Detect which cell encompasses the target text, then output its (X, Y) center coordinate. 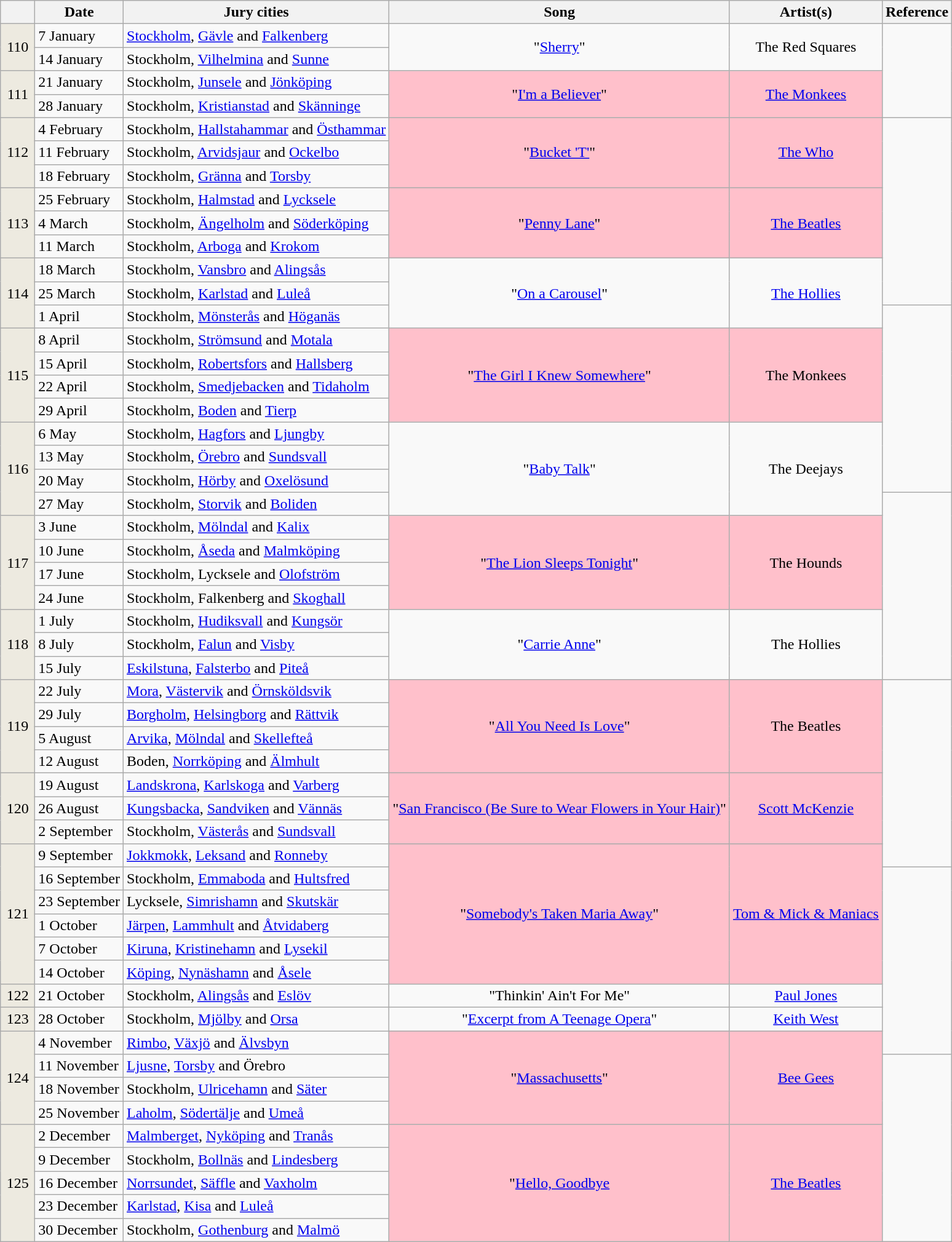
121 (18, 914)
29 April (79, 410)
Jokkmokk, Leksand and Ronneby (256, 855)
Stockholm, Örebro and Sundsvall (256, 457)
Stockholm, Smedjebacken and Tidaholm (256, 387)
124 (18, 1078)
Stockholm, Ängelholm and Söderköping (256, 223)
18 March (79, 269)
"Sherry" (560, 47)
2 December (79, 1136)
120 (18, 808)
9 September (79, 855)
Boden, Norrköping and Älmhult (256, 762)
Köping, Nynäshamn and Åsele (256, 972)
14 October (79, 972)
25 March (79, 293)
"Somebody's Taken Maria Away" (560, 914)
The Deejays (806, 469)
Malmberget, Nyköping and Tranås (256, 1136)
28 October (79, 1019)
Stockholm, Arvidsjaur and Ockelbo (256, 153)
Stockholm, Mönsterås and Höganäs (256, 317)
"Massachusetts" (560, 1078)
Borgholm, Helsingborg and Rättvik (256, 715)
11 November (79, 1066)
Stockholm, Hörby and Oxelösund (256, 480)
116 (18, 469)
15 April (79, 364)
Stockholm, Boden and Tierp (256, 410)
Scott McKenzie (806, 808)
Laholm, Södertälje and Umeå (256, 1113)
23 September (79, 902)
Stockholm, Gothenburg and Malmö (256, 1230)
"The Girl I Knew Somewhere" (560, 375)
9 December (79, 1160)
30 December (79, 1230)
7 January (79, 36)
125 (18, 1183)
Eskilstuna, Falsterbo and Piteå (256, 667)
Stockholm, Junsele and Jönköping (256, 82)
1 October (79, 925)
Karlstad, Kisa and Luleå (256, 1206)
"Baby Talk" (560, 469)
21 October (79, 995)
117 (18, 562)
Stockholm, Hudiksvall and Kungsör (256, 621)
"All You Need Is Love" (560, 726)
122 (18, 995)
Stockholm, Emmaboda and Hultsfred (256, 878)
8 July (79, 644)
2 September (79, 832)
18 February (79, 176)
Tom & Mick & Maniacs (806, 914)
Norrsundet, Säffle and Vaxholm (256, 1183)
Artist(s) (806, 12)
26 August (79, 808)
18 November (79, 1089)
Paul Jones (806, 995)
"Thinkin' Ain't For Me" (560, 995)
22 April (79, 387)
12 August (79, 762)
Mora, Västervik and Örnsköldsvik (256, 691)
16 September (79, 878)
10 June (79, 551)
Järpen, Lammhult and Åtvidaberg (256, 925)
"The Lion Sleeps Tonight" (560, 562)
114 (18, 293)
Stockholm, Alingsås and Eslöv (256, 995)
"Excerpt from A Teenage Opera" (560, 1019)
Jury cities (256, 12)
Stockholm, Arboga and Krokom (256, 246)
Stockholm, Hallstahammar and Östhammar (256, 129)
110 (18, 47)
Kiruna, Kristinehamn and Lysekil (256, 949)
Reference (916, 12)
118 (18, 644)
Stockholm, Falun and Visby (256, 644)
20 May (79, 480)
The Hounds (806, 562)
5 August (79, 738)
11 February (79, 153)
22 July (79, 691)
Stockholm, Ulricehamn and Säter (256, 1089)
Stockholm, Strömsund and Motala (256, 340)
Song (560, 12)
"San Francisco (Be Sure to Wear Flowers in Your Hair)" (560, 808)
25 November (79, 1113)
Stockholm, Vilhelmina and Sunne (256, 59)
"Bucket 'T'" (560, 153)
4 March (79, 223)
113 (18, 223)
1 April (79, 317)
"Hello, Goodbye (560, 1183)
14 January (79, 59)
Stockholm, Vansbro and Alingsås (256, 269)
7 October (79, 949)
6 May (79, 434)
27 May (79, 504)
119 (18, 726)
"I'm a Believer" (560, 94)
The Red Squares (806, 47)
Stockholm, Mölndal and Kalix (256, 527)
115 (18, 375)
Stockholm, Åseda and Malmköping (256, 551)
Landskrona, Karlskoga and Varberg (256, 785)
11 March (79, 246)
Stockholm, Gävle and Falkenberg (256, 36)
8 April (79, 340)
Kungsbacka, Sandviken and Vännäs (256, 808)
Stockholm, Kristianstad and Skänninge (256, 106)
25 February (79, 199)
Date (79, 12)
Stockholm, Lycksele and Olofström (256, 574)
Stockholm, Hagfors and Ljungby (256, 434)
Stockholm, Mjölby and Orsa (256, 1019)
21 January (79, 82)
19 August (79, 785)
28 January (79, 106)
Keith West (806, 1019)
111 (18, 94)
4 February (79, 129)
Bee Gees (806, 1078)
4 November (79, 1043)
29 July (79, 715)
"Penny Lane" (560, 223)
Stockholm, Västerås and Sundsvall (256, 832)
"On a Carousel" (560, 293)
The Who (806, 153)
Stockholm, Halmstad and Lycksele (256, 199)
13 May (79, 457)
1 July (79, 621)
Rimbo, Växjö and Älvsbyn (256, 1043)
24 June (79, 597)
"Carrie Anne" (560, 644)
Stockholm, Robertsfors and Hallsberg (256, 364)
Arvika, Mölndal and Skellefteå (256, 738)
Ljusne, Torsby and Örebro (256, 1066)
Stockholm, Gränna and Torsby (256, 176)
23 December (79, 1206)
15 July (79, 667)
112 (18, 153)
Stockholm, Storvik and Boliden (256, 504)
Stockholm, Karlstad and Luleå (256, 293)
Stockholm, Falkenberg and Skoghall (256, 597)
17 June (79, 574)
123 (18, 1019)
3 June (79, 527)
16 December (79, 1183)
Stockholm, Bollnäs and Lindesberg (256, 1160)
Lycksele, Simrishamn and Skutskär (256, 902)
